Extract the [X, Y] coordinate from the center of the cell holding the provided text.  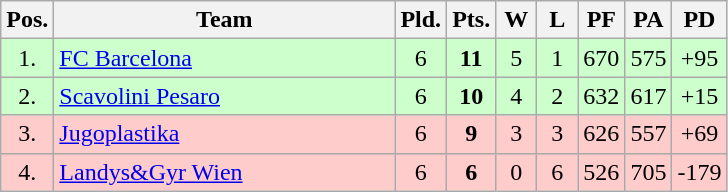
Team [224, 20]
4. [28, 172]
557 [648, 134]
PD [700, 20]
+15 [700, 96]
+95 [700, 58]
3. [28, 134]
PA [648, 20]
-179 [700, 172]
2 [558, 96]
0 [516, 172]
575 [648, 58]
4 [516, 96]
W [516, 20]
705 [648, 172]
10 [472, 96]
FC Barcelona [224, 58]
1 [558, 58]
632 [602, 96]
526 [602, 172]
617 [648, 96]
Landys&Gyr Wien [224, 172]
1. [28, 58]
670 [602, 58]
PF [602, 20]
Pts. [472, 20]
Pld. [421, 20]
+69 [700, 134]
9 [472, 134]
5 [516, 58]
11 [472, 58]
626 [602, 134]
2. [28, 96]
Pos. [28, 20]
Jugoplastika [224, 134]
Scavolini Pesaro [224, 96]
L [558, 20]
